Identify which cell holds the provided text, then report its [x, y] central coordinate. 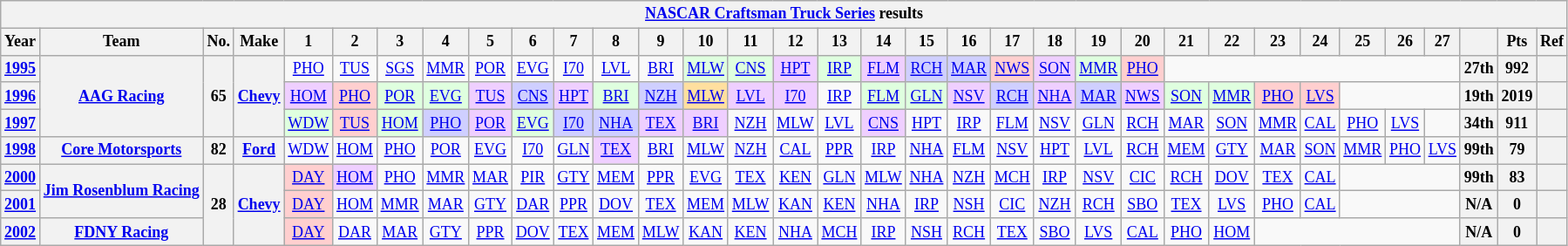
PIR [533, 178]
7 [574, 42]
27th [1478, 68]
Ref [1552, 42]
Pts [1517, 42]
25 [1363, 42]
8 [616, 42]
11 [750, 42]
2 [356, 42]
5 [491, 42]
22 [1232, 42]
83 [1517, 178]
79 [1517, 150]
911 [1517, 122]
19th [1478, 96]
3 [399, 42]
No. [218, 42]
24 [1320, 42]
18 [1055, 42]
82 [218, 150]
4 [446, 42]
AAG Racing [121, 96]
12 [795, 42]
Make [259, 42]
1996 [21, 96]
23 [1278, 42]
Core Motorsports [121, 150]
27 [1442, 42]
1998 [21, 150]
SGS [399, 68]
6 [533, 42]
Team [121, 42]
2001 [21, 204]
9 [661, 42]
65 [218, 96]
2019 [1517, 96]
Ford [259, 150]
20 [1144, 42]
26 [1405, 42]
13 [839, 42]
Jim Rosenblum Racing [121, 191]
1995 [21, 68]
15 [927, 42]
1997 [21, 122]
21 [1186, 42]
992 [1517, 68]
FDNY Racing [121, 232]
2002 [21, 232]
17 [1012, 42]
1 [309, 42]
28 [218, 205]
2000 [21, 178]
14 [884, 42]
34th [1478, 122]
Year [21, 42]
16 [969, 42]
10 [706, 42]
NASCAR Craftsman Truck Series results [784, 14]
19 [1098, 42]
